For the text-containing cell, return its midpoint in (x, y) coordinate format. 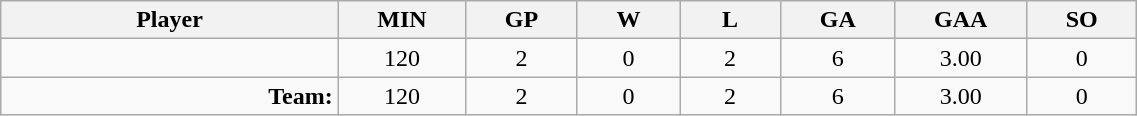
GA (838, 20)
W (628, 20)
Player (170, 20)
GAA (961, 20)
MIN (402, 20)
GP (522, 20)
Team: (170, 96)
SO (1081, 20)
L (730, 20)
